Find where the given text appears and provide that cell's center as [X, Y] coordinate. 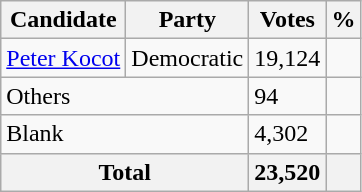
Party [188, 20]
23,520 [288, 172]
Others [125, 96]
% [344, 20]
94 [288, 96]
Candidate [64, 20]
4,302 [288, 134]
Democratic [188, 58]
Total [125, 172]
19,124 [288, 58]
Peter Kocot [64, 58]
Blank [125, 134]
Votes [288, 20]
